Extract the (X, Y) coordinate from the center of the cell holding the provided text.  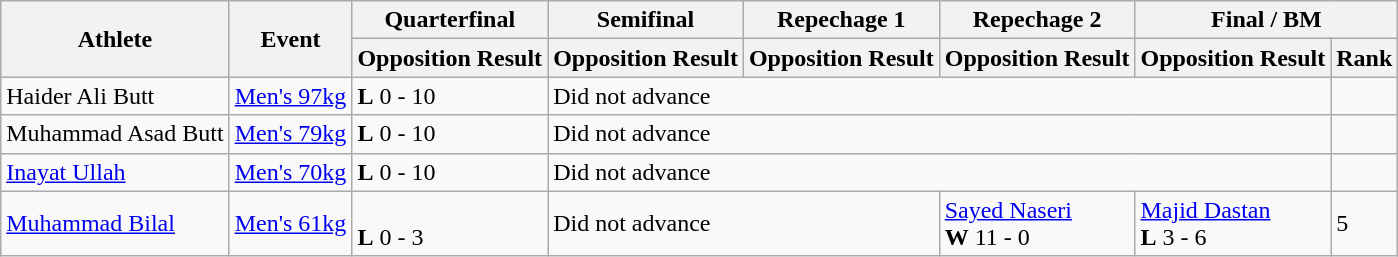
5 (1364, 224)
Sayed NaseriW 11 - 0 (1037, 224)
Repechage 1 (841, 20)
Majid DastanL 3 - 6 (1233, 224)
L 0 - 3 (450, 224)
Muhammad Bilal (115, 224)
Repechage 2 (1037, 20)
Muhammad Asad Butt (115, 134)
Athlete (115, 39)
Quarterfinal (450, 20)
Event (290, 39)
Men's 97kg (290, 96)
Rank (1364, 58)
Men's 79kg (290, 134)
Men's 61kg (290, 224)
Inayat Ullah (115, 172)
Men's 70kg (290, 172)
Haider Ali Butt (115, 96)
Final / BM (1266, 20)
Semifinal (646, 20)
